Capture the cell that displays the provided text and extract its (X, Y) central coordinate. 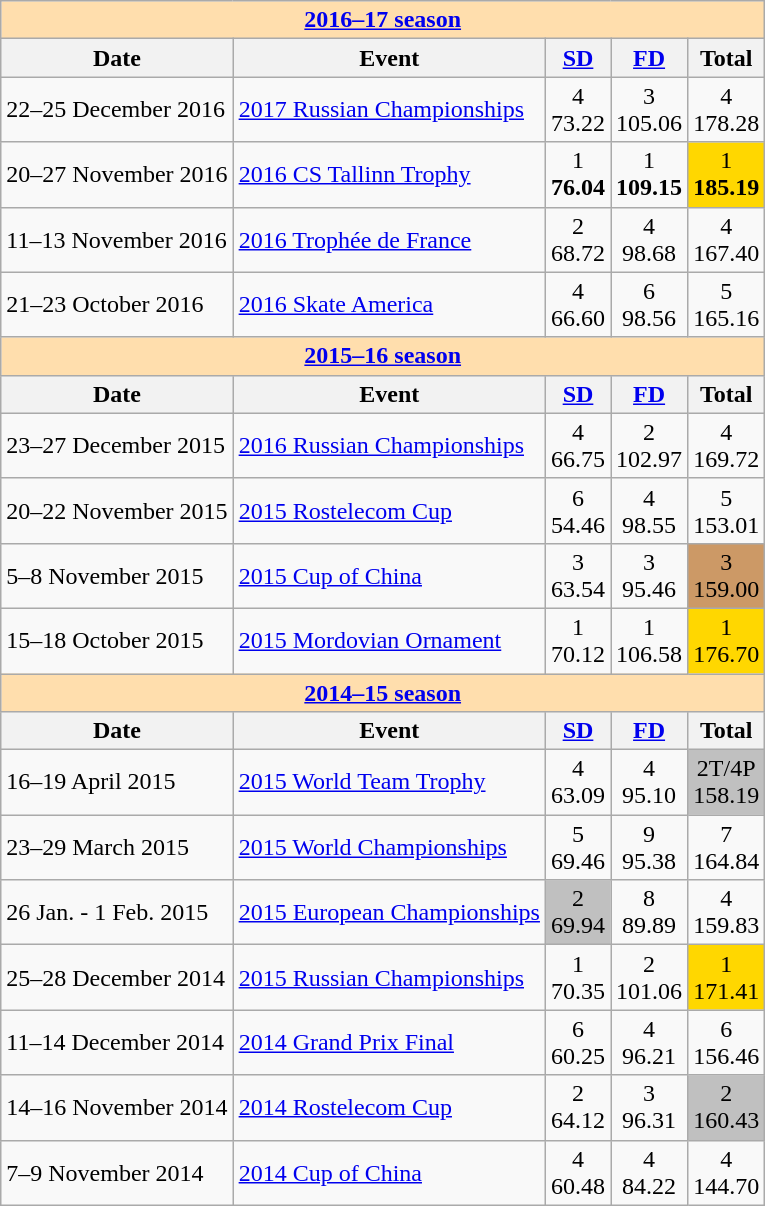
2015 Rostelecom Cup (389, 510)
4 63.09 (578, 782)
1 176.70 (726, 640)
7 164.84 (726, 848)
25–28 December 2014 (117, 978)
2016 Trophée de France (389, 240)
7–9 November 2014 (117, 1172)
6 60.25 (578, 1042)
4 66.60 (578, 304)
4 95.10 (650, 782)
11–14 December 2014 (117, 1042)
1 171.41 (726, 978)
2T/4P 158.19 (726, 782)
5 165.16 (726, 304)
22–25 December 2016 (117, 110)
11–13 November 2016 (117, 240)
20–27 November 2016 (117, 174)
1 106.58 (650, 640)
2015 Mordovian Ornament (389, 640)
3 159.00 (726, 576)
2015 European Championships (389, 912)
6 54.46 (578, 510)
2 160.43 (726, 1108)
1 76.04 (578, 174)
16–19 April 2015 (117, 782)
5–8 November 2015 (117, 576)
1 109.15 (650, 174)
21–23 October 2016 (117, 304)
4 98.55 (650, 510)
2015 World Team Trophy (389, 782)
2 64.12 (578, 1108)
2 102.97 (650, 446)
6 156.46 (726, 1042)
3 105.06 (650, 110)
14–16 November 2014 (117, 1108)
3 63.54 (578, 576)
4 96.21 (650, 1042)
1 70.35 (578, 978)
3 95.46 (650, 576)
2 101.06 (650, 978)
2016 Russian Championships (389, 446)
3 96.31 (650, 1108)
23–29 March 2015 (117, 848)
4 98.68 (650, 240)
4 73.22 (578, 110)
2017 Russian Championships (389, 110)
2015–16 season (383, 356)
2015 Russian Championships (389, 978)
9 95.38 (650, 848)
8 89.89 (650, 912)
4 60.48 (578, 1172)
1 185.19 (726, 174)
2014 Rostelecom Cup (389, 1108)
4 159.83 (726, 912)
26 Jan. - 1 Feb. 2015 (117, 912)
4 178.28 (726, 110)
6 98.56 (650, 304)
2016 CS Tallinn Trophy (389, 174)
4 66.75 (578, 446)
2014–15 season (383, 693)
1 70.12 (578, 640)
2016 Skate America (389, 304)
4 169.72 (726, 446)
2014 Cup of China (389, 1172)
4 84.22 (650, 1172)
2 68.72 (578, 240)
2015 World Championships (389, 848)
4 144.70 (726, 1172)
15–18 October 2015 (117, 640)
5 69.46 (578, 848)
2 69.94 (578, 912)
5 153.01 (726, 510)
20–22 November 2015 (117, 510)
4 167.40 (726, 240)
2016–17 season (383, 20)
2014 Grand Prix Final (389, 1042)
2015 Cup of China (389, 576)
23–27 December 2015 (117, 446)
